For the text-containing cell, return its midpoint in (X, Y) coordinate format. 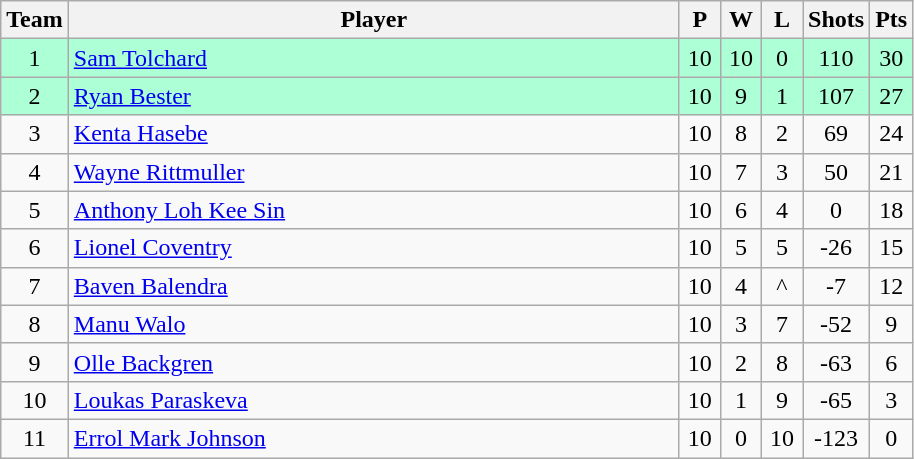
Ryan Bester (374, 96)
12 (892, 286)
50 (836, 172)
Sam Tolchard (374, 58)
-26 (836, 248)
69 (836, 134)
L (782, 20)
Baven Balendra (374, 286)
Pts (892, 20)
Errol Mark Johnson (374, 438)
P (700, 20)
18 (892, 210)
-7 (836, 286)
110 (836, 58)
Player (374, 20)
21 (892, 172)
-52 (836, 324)
Shots (836, 20)
Loukas Paraskeva (374, 400)
-63 (836, 362)
11 (35, 438)
Wayne Rittmuller (374, 172)
-65 (836, 400)
Team (35, 20)
Olle Backgren (374, 362)
W (740, 20)
27 (892, 96)
Anthony Loh Kee Sin (374, 210)
Manu Walo (374, 324)
15 (892, 248)
107 (836, 96)
-123 (836, 438)
30 (892, 58)
Kenta Hasebe (374, 134)
^ (782, 286)
24 (892, 134)
Lionel Coventry (374, 248)
